Return (X, Y) of the center of cell containing provided text 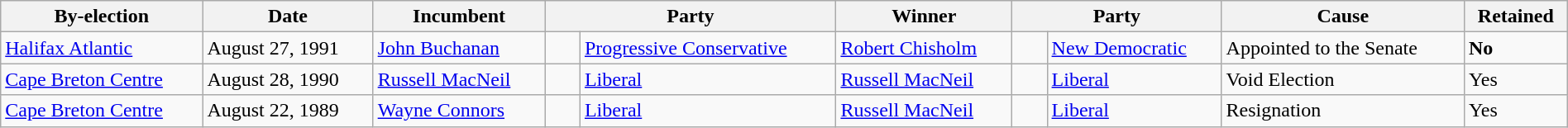
Robert Chisholm (925, 48)
August 28, 1990 (288, 79)
Halifax Atlantic (102, 48)
August 22, 1989 (288, 111)
Retained (1515, 17)
Incumbent (459, 17)
New Democratic (1135, 48)
Wayne Connors (459, 111)
By-election (102, 17)
John Buchanan (459, 48)
August 27, 1991 (288, 48)
No (1515, 48)
Winner (925, 17)
Void Election (1343, 79)
Progressive Conservative (708, 48)
Cause (1343, 17)
Appointed to the Senate (1343, 48)
Resignation (1343, 111)
Date (288, 17)
